For the text-containing cell, return its midpoint in (x, y) coordinate format. 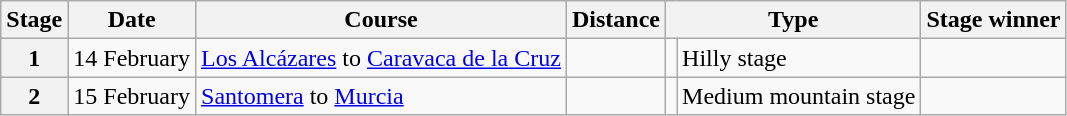
Santomera to Murcia (382, 96)
14 February (132, 58)
Type (792, 20)
Distance (616, 20)
Stage winner (994, 20)
Hilly stage (799, 58)
1 (34, 58)
Course (382, 20)
15 February (132, 96)
Date (132, 20)
Stage (34, 20)
2 (34, 96)
Los Alcázares to Caravaca de la Cruz (382, 58)
Medium mountain stage (799, 96)
